Locate the cell with the specified text and output its (X, Y) center coordinate. 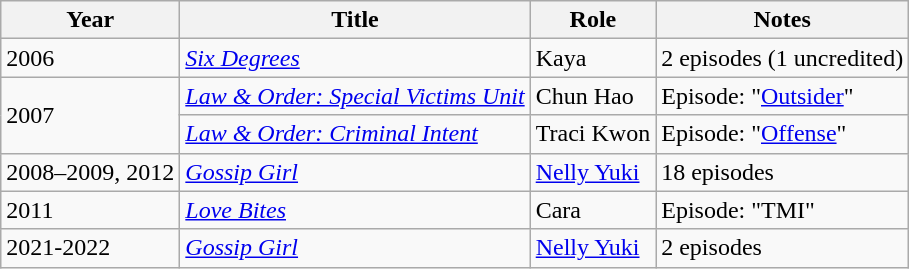
2011 (90, 210)
Law & Order: Criminal Intent (355, 134)
Law & Order: Special Victims Unit (355, 96)
Title (355, 20)
18 episodes (782, 172)
2 episodes (1 uncredited) (782, 58)
Chun Hao (593, 96)
2007 (90, 115)
2006 (90, 58)
Kaya (593, 58)
Traci Kwon (593, 134)
Episode: "TMI" (782, 210)
Six Degrees (355, 58)
Notes (782, 20)
Love Bites (355, 210)
2021-2022 (90, 248)
2 episodes (782, 248)
Episode: "Offense" (782, 134)
Episode: "Outsider" (782, 96)
2008–2009, 2012 (90, 172)
Year (90, 20)
Role (593, 20)
Cara (593, 210)
